Detect which cell encompasses the target text, then output its [x, y] center coordinate. 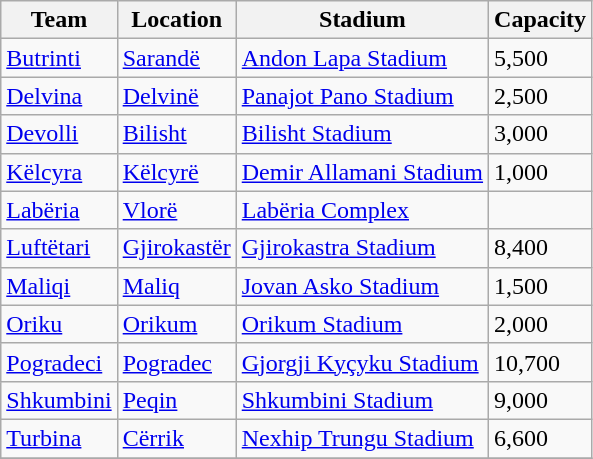
Jovan Asko Stadium [362, 286]
Këlcyrë [176, 172]
Labëria [59, 210]
Location [176, 20]
Pogradeci [59, 362]
Këlcyra [59, 172]
Panajot Pano Stadium [362, 96]
10,700 [540, 362]
Bilisht [176, 134]
Cërrik [176, 438]
1,500 [540, 286]
Capacity [540, 20]
Bilisht Stadium [362, 134]
Sarandë [176, 58]
Delvinë [176, 96]
Nexhip Trungu Stadium [362, 438]
Shkumbini Stadium [362, 400]
5,500 [540, 58]
Delvina [59, 96]
Oriku [59, 324]
Vlorë [176, 210]
Maliq [176, 286]
6,600 [540, 438]
Orikum Stadium [362, 324]
Turbina [59, 438]
Shkumbini [59, 400]
Gjirokastër [176, 248]
Labëria Complex [362, 210]
2,000 [540, 324]
Gjirokastra Stadium [362, 248]
Devolli [59, 134]
8,400 [540, 248]
Luftëtari [59, 248]
Peqin [176, 400]
1,000 [540, 172]
Andon Lapa Stadium [362, 58]
Demir Allamani Stadium [362, 172]
3,000 [540, 134]
Pogradec [176, 362]
9,000 [540, 400]
Gjorgji Kyçyku Stadium [362, 362]
Butrinti [59, 58]
Team [59, 20]
2,500 [540, 96]
Stadium [362, 20]
Orikum [176, 324]
Maliqi [59, 286]
